Capture the cell that displays the provided text and extract its [X, Y] central coordinate. 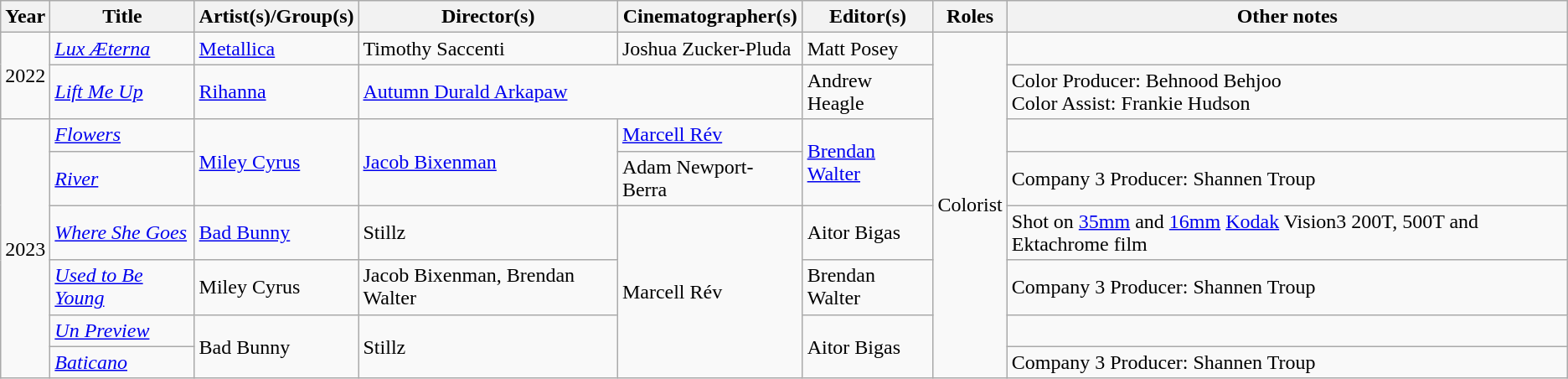
Director(s) [487, 17]
Title [122, 17]
Matt Posey [868, 49]
Editor(s) [868, 17]
Baticano [122, 362]
Cinematographer(s) [710, 17]
Adam Newport-Berra [710, 178]
Year [25, 17]
Autumn Durald Arkapaw [580, 92]
2023 [25, 248]
Timothy Saccenti [487, 49]
Metallica [276, 49]
Lift Me Up [122, 92]
Artist(s)/Group(s) [276, 17]
Shot on 35mm and 16mm Kodak Vision3 200T, 500T and Ektachrome film [1287, 233]
Other notes [1287, 17]
Lux Æterna [122, 49]
Used to Be Young [122, 287]
Jacob Bixenman, Brendan Walter [487, 287]
Andrew Heagle [868, 92]
Colorist [970, 205]
Jacob Bixenman [487, 163]
Roles [970, 17]
Joshua Zucker-Pluda [710, 49]
River [122, 178]
Rihanna [276, 92]
Color Producer: Behnood BehjooColor Assist: Frankie Hudson [1287, 92]
Where She Goes [122, 233]
Un Preview [122, 330]
Flowers [122, 135]
2022 [25, 75]
